Determine the [x, y] coordinate at the center of the cell enclosing the given text.  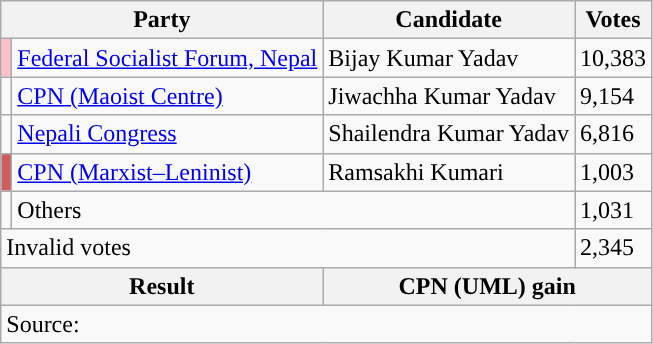
Nepali Congress [168, 134]
2,345 [614, 248]
Votes [614, 20]
Candidate [449, 20]
Party [162, 20]
10,383 [614, 58]
Federal Socialist Forum, Nepal [168, 58]
Bijay Kumar Yadav [449, 58]
6,816 [614, 134]
Source: [326, 324]
1,003 [614, 172]
CPN (UML) gain [488, 286]
Shailendra Kumar Yadav [449, 134]
CPN (Marxist–Leninist) [168, 172]
Others [294, 210]
CPN (Maoist Centre) [168, 96]
Jiwachha Kumar Yadav [449, 96]
Result [162, 286]
Invalid votes [288, 248]
9,154 [614, 96]
Ramsakhi Kumari [449, 172]
1,031 [614, 210]
